Capture the cell that displays the provided text and extract its [x, y] central coordinate. 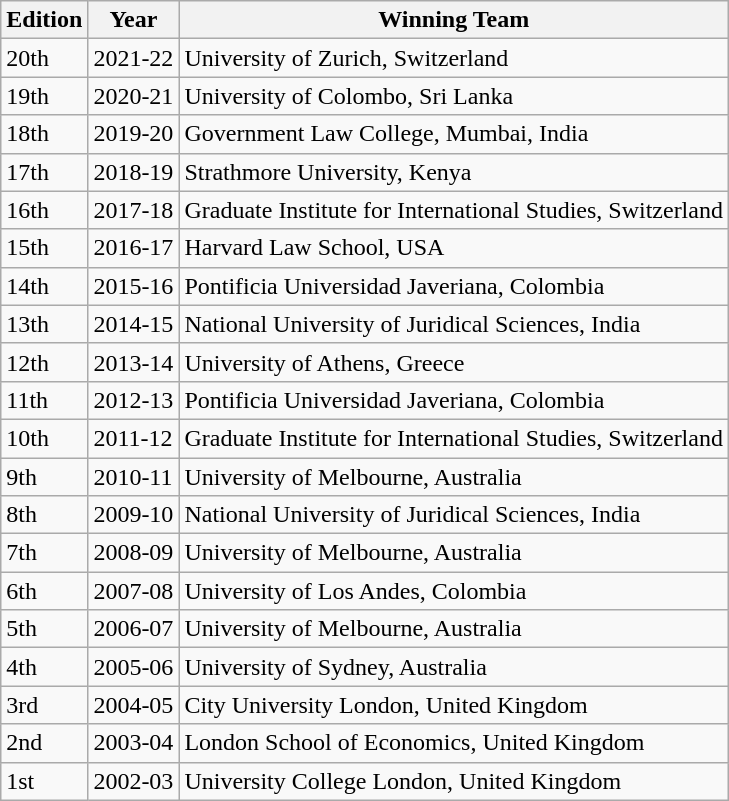
2015-16 [134, 286]
9th [44, 477]
3rd [44, 705]
University of Zurich, Switzerland [454, 58]
2013-14 [134, 362]
2004-05 [134, 705]
5th [44, 629]
15th [44, 248]
2017-18 [134, 210]
Year [134, 20]
2006-07 [134, 629]
1st [44, 781]
4th [44, 667]
2005-06 [134, 667]
University College London, United Kingdom [454, 781]
2019-20 [134, 134]
2021-22 [134, 58]
19th [44, 96]
University of Sydney, Australia [454, 667]
8th [44, 515]
20th [44, 58]
Harvard Law School, USA [454, 248]
2009-10 [134, 515]
12th [44, 362]
2nd [44, 743]
2011-12 [134, 438]
10th [44, 438]
University of Colombo, Sri Lanka [454, 96]
7th [44, 553]
2014-15 [134, 324]
6th [44, 591]
London School of Economics, United Kingdom [454, 743]
Government Law College, Mumbai, India [454, 134]
2002-03 [134, 781]
11th [44, 400]
2016-17 [134, 248]
2007-08 [134, 591]
Strathmore University, Kenya [454, 172]
2018-19 [134, 172]
16th [44, 210]
14th [44, 286]
2020-21 [134, 96]
18th [44, 134]
2003-04 [134, 743]
13th [44, 324]
University of Los Andes, Colombia [454, 591]
City University London, United Kingdom [454, 705]
2010-11 [134, 477]
Winning Team [454, 20]
University of Athens, Greece [454, 362]
2008-09 [134, 553]
Edition [44, 20]
17th [44, 172]
2012-13 [134, 400]
